Return the (X, Y) coordinate for the center point of the cell that contains the specified text.  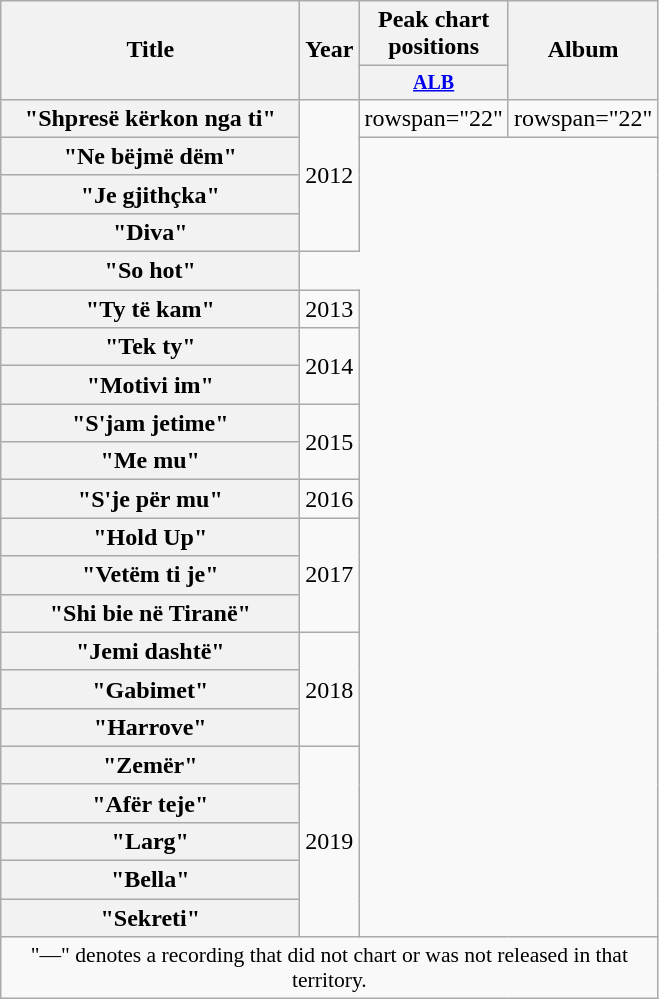
"Vetëm ti je" (150, 575)
"Shpresë kërkon nga ti" (150, 118)
"Motivi im" (150, 385)
"Me mu" (150, 461)
"Tek ty" (150, 347)
"S'je për mu" (150, 499)
2013 (330, 309)
2014 (330, 366)
"Je gjithçka" (150, 194)
2019 (330, 841)
2015 (330, 442)
Peak chart positions (434, 34)
"So hot" (150, 271)
2017 (330, 575)
"Bella" (150, 880)
"Sekreti" (150, 918)
"Jemi dashtë" (150, 651)
"Afër teje" (150, 803)
"Ne bëjmë dëm" (150, 156)
"Larg" (150, 841)
Year (330, 50)
2018 (330, 689)
Album (583, 50)
Title (150, 50)
"Shi bie në Tiranë" (150, 613)
"—" denotes a recording that did not chart or was not released in that territory. (330, 968)
2012 (330, 175)
"S'jam jetime" (150, 423)
"Harrove" (150, 727)
"Gabimet" (150, 689)
"Ty të kam" (150, 309)
"Zemër" (150, 765)
"Diva" (150, 232)
2016 (330, 499)
ALB (434, 82)
"Hold Up" (150, 537)
